Output the (X, Y) coordinate of the center of the cell containing the given text.  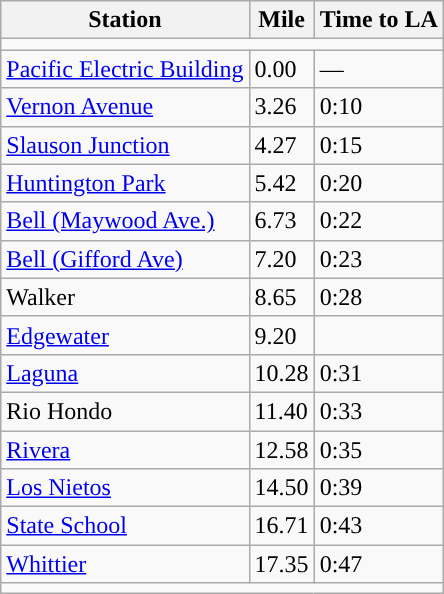
0:22 (378, 221)
3.26 (282, 107)
0.00 (282, 69)
0:35 (378, 449)
7.20 (282, 259)
Bell (Maywood Ave.) (125, 221)
State School (125, 526)
Rivera (125, 449)
0:23 (378, 259)
Mile (282, 20)
0:33 (378, 411)
Time to LA (378, 20)
Walker (125, 297)
— (378, 69)
Pacific Electric Building (125, 69)
10.28 (282, 373)
0:20 (378, 183)
12.58 (282, 449)
11.40 (282, 411)
Whittier (125, 564)
Slauson Junction (125, 145)
Station (125, 20)
0:43 (378, 526)
4.27 (282, 145)
Vernon Avenue (125, 107)
16.71 (282, 526)
9.20 (282, 335)
5.42 (282, 183)
Los Nietos (125, 488)
0:15 (378, 145)
Bell (Gifford Ave) (125, 259)
8.65 (282, 297)
Rio Hondo (125, 411)
0:47 (378, 564)
6.73 (282, 221)
0:10 (378, 107)
Edgewater (125, 335)
Laguna (125, 373)
0:31 (378, 373)
0:39 (378, 488)
14.50 (282, 488)
17.35 (282, 564)
0:28 (378, 297)
Huntington Park (125, 183)
